Return the [x, y] coordinate for the center point of the cell that contains the specified text.  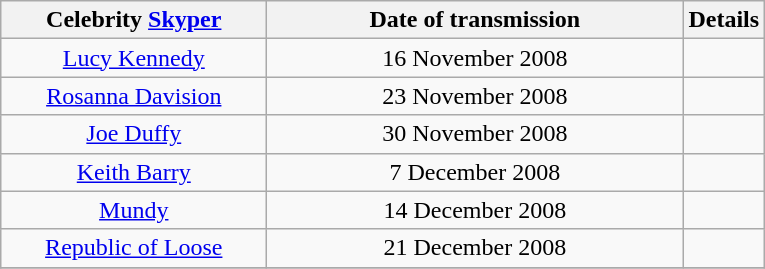
14 December 2008 [475, 210]
Lucy Kennedy [134, 58]
Rosanna Davision [134, 96]
Keith Barry [134, 172]
Date of transmission [475, 20]
Joe Duffy [134, 134]
Republic of Loose [134, 248]
16 November 2008 [475, 58]
Celebrity Skyper [134, 20]
21 December 2008 [475, 248]
Mundy [134, 210]
Details [724, 20]
30 November 2008 [475, 134]
7 December 2008 [475, 172]
23 November 2008 [475, 96]
